Extract the [X, Y] coordinate from the center of the cell holding the provided text.  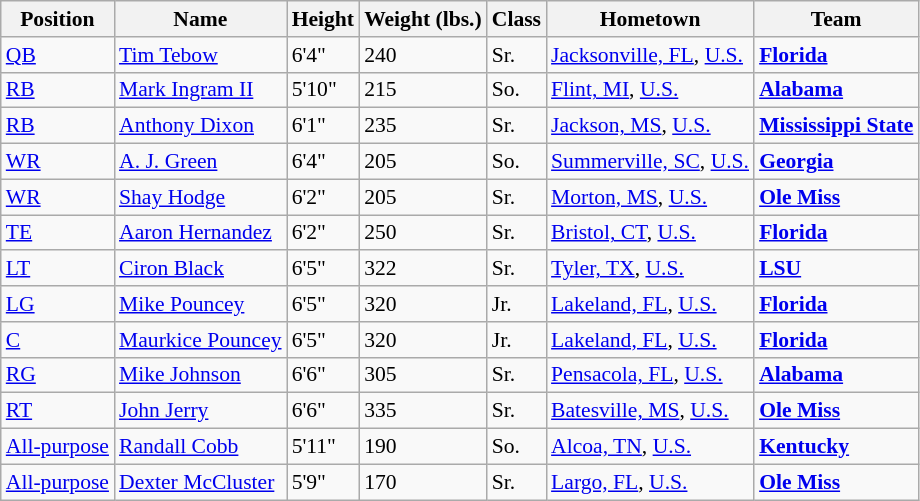
Flint, MI, U.S. [650, 90]
Alcoa, TN, U.S. [650, 447]
6'1" [323, 126]
Class [516, 19]
Tyler, TX, U.S. [650, 269]
Randall Cobb [200, 447]
170 [423, 482]
LG [58, 304]
Jacksonville, FL, U.S. [650, 55]
5'10" [323, 90]
5'11" [323, 447]
Ciron Black [200, 269]
Position [58, 19]
RG [58, 375]
215 [423, 90]
Height [323, 19]
Largo, FL, U.S. [650, 482]
C [58, 340]
Mike Johnson [200, 375]
Mark Ingram II [200, 90]
TE [58, 233]
Morton, MS, U.S. [650, 197]
Maurkice Pouncey [200, 340]
John Jerry [200, 411]
Team [836, 19]
5'9" [323, 482]
Shay Hodge [200, 197]
305 [423, 375]
A. J. Green [200, 162]
Aaron Hernandez [200, 233]
Mississippi State [836, 126]
Kentucky [836, 447]
Bristol, CT, U.S. [650, 233]
Summerville, SC, U.S. [650, 162]
Name [200, 19]
Weight (lbs.) [423, 19]
QB [58, 55]
235 [423, 126]
Mike Pouncey [200, 304]
RT [58, 411]
322 [423, 269]
Batesville, MS, U.S. [650, 411]
240 [423, 55]
Jackson, MS, U.S. [650, 126]
190 [423, 447]
LT [58, 269]
Georgia [836, 162]
Pensacola, FL, U.S. [650, 375]
Dexter McCluster [200, 482]
LSU [836, 269]
Tim Tebow [200, 55]
Anthony Dixon [200, 126]
250 [423, 233]
335 [423, 411]
Hometown [650, 19]
